Determine the (X, Y) coordinate at the center of the cell enclosing the given text.  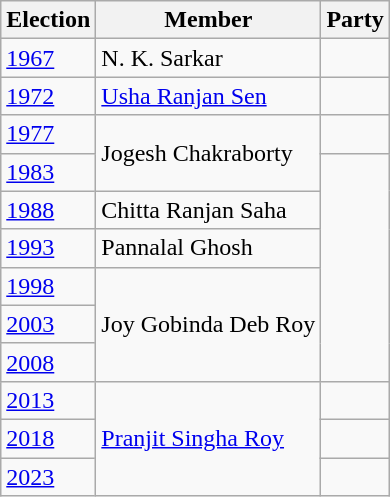
2013 (48, 400)
2023 (48, 477)
2008 (48, 362)
1967 (48, 58)
Election (48, 20)
Chitta Ranjan Saha (208, 210)
Jogesh Chakraborty (208, 153)
Pannalal Ghosh (208, 248)
Party (355, 20)
Member (208, 20)
1983 (48, 172)
1977 (48, 134)
1993 (48, 248)
1998 (48, 286)
Joy Gobinda Deb Roy (208, 324)
Pranjit Singha Roy (208, 438)
N. K. Sarkar (208, 58)
1988 (48, 210)
2018 (48, 438)
Usha Ranjan Sen (208, 96)
2003 (48, 324)
1972 (48, 96)
